Detect which cell encompasses the target text, then output its [x, y] center coordinate. 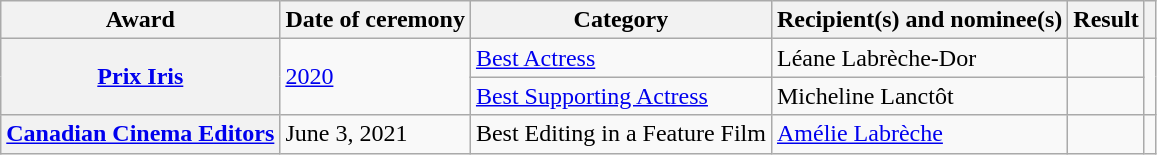
Best Actress [620, 58]
Date of ceremony [376, 20]
Prix Iris [140, 77]
Result [1106, 20]
June 3, 2021 [376, 134]
Best Supporting Actress [620, 96]
Category [620, 20]
Amélie Labrèche [919, 134]
2020 [376, 77]
Best Editing in a Feature Film [620, 134]
Canadian Cinema Editors [140, 134]
Léane Labrèche-Dor [919, 58]
Micheline Lanctôt [919, 96]
Award [140, 20]
Recipient(s) and nominee(s) [919, 20]
